Identify which cell holds the provided text, then report its (X, Y) central coordinate. 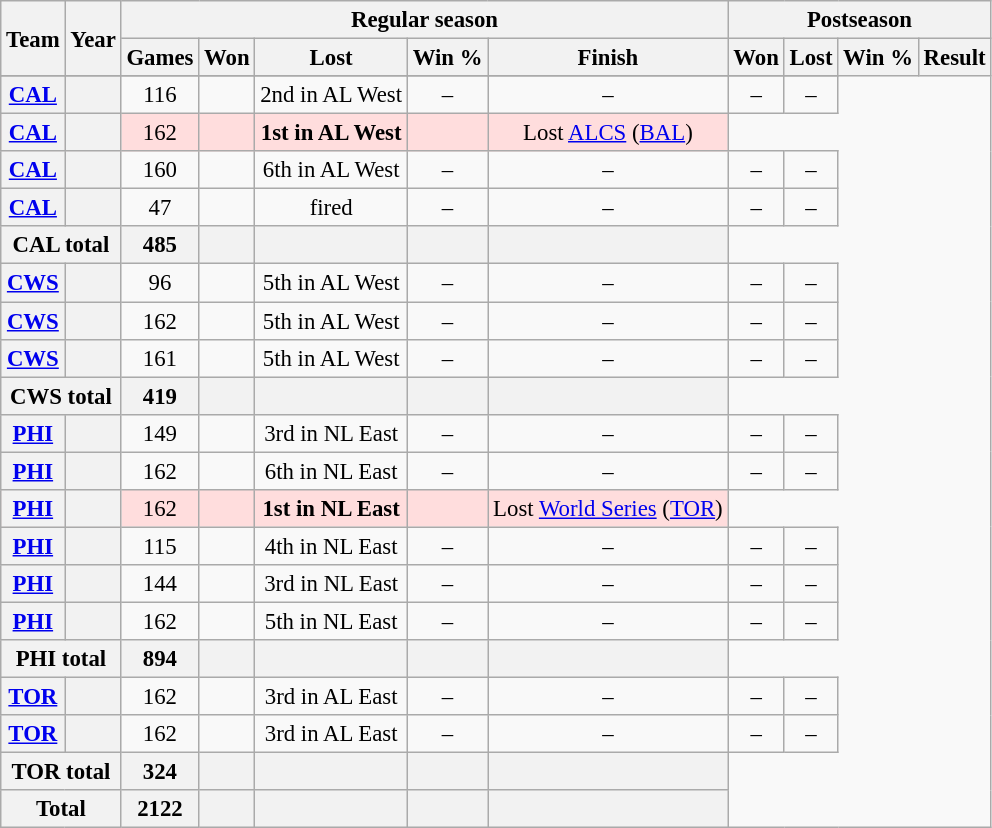
894 (160, 659)
Lost ALCS (BAL) (608, 133)
324 (160, 772)
160 (160, 170)
Postseason (860, 20)
1st in AL West (331, 133)
Lost World Series (TOR) (608, 509)
161 (160, 358)
Regular season (424, 20)
47 (160, 208)
TOR total (61, 772)
144 (160, 584)
Total (61, 809)
Year (93, 38)
CAL total (61, 245)
4th in NL East (331, 546)
115 (160, 546)
149 (160, 433)
Games (160, 58)
CWS total (61, 396)
6th in NL East (331, 471)
6th in AL West (331, 170)
96 (160, 283)
1st in NL East (331, 509)
fired (331, 208)
Result (954, 58)
485 (160, 245)
419 (160, 396)
2122 (160, 809)
116 (160, 95)
Finish (608, 58)
PHI total (61, 659)
5th in NL East (331, 621)
2nd in AL West (331, 95)
Team (33, 38)
